Output the [X, Y] coordinate of the center of the cell containing the given text.  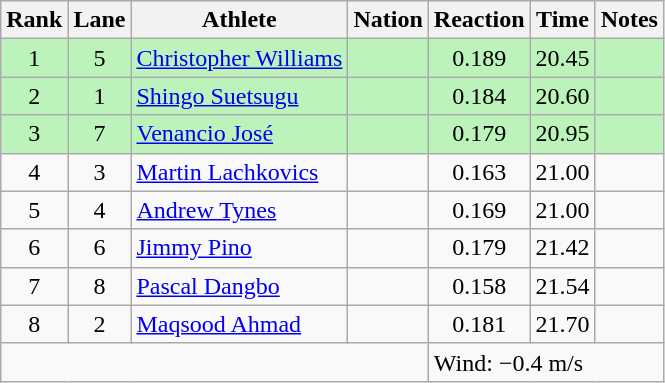
21.70 [562, 324]
0.163 [479, 172]
20.95 [562, 134]
Reaction [479, 20]
0.158 [479, 286]
21.54 [562, 286]
Jimmy Pino [240, 248]
Pascal Dangbo [240, 286]
Maqsood Ahmad [240, 324]
Martin Lachkovics [240, 172]
0.169 [479, 210]
0.184 [479, 96]
0.181 [479, 324]
20.60 [562, 96]
21.42 [562, 248]
Notes [629, 20]
Venancio José [240, 134]
Time [562, 20]
0.189 [479, 58]
Athlete [240, 20]
Shingo Suetsugu [240, 96]
20.45 [562, 58]
Wind: −0.4 m/s [546, 362]
Nation [388, 20]
Andrew Tynes [240, 210]
Rank [34, 20]
Christopher Williams [240, 58]
Lane [100, 20]
